From the cell containing the given text, extract its center point as [x, y] coordinate. 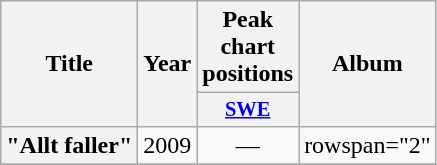
— [248, 145]
SWE [248, 110]
Title [70, 64]
"Allt faller" [70, 145]
2009 [168, 145]
Peak chart positions [248, 47]
Year [168, 64]
rowspan="2" [368, 145]
Album [368, 64]
